From the cell containing the given text, extract its center point as (X, Y) coordinate. 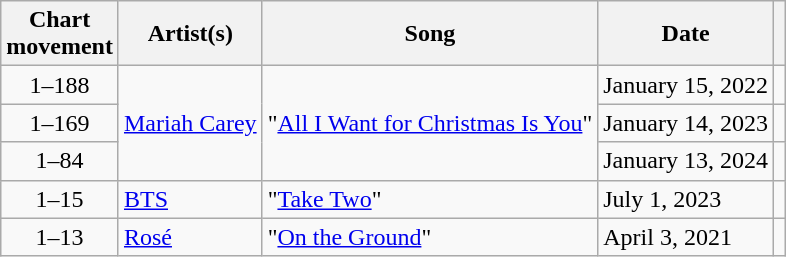
Mariah Carey (190, 123)
Song (430, 34)
April 3, 2021 (686, 237)
Date (686, 34)
"On the Ground" (430, 237)
January 13, 2024 (686, 161)
1–169 (60, 123)
July 1, 2023 (686, 199)
1–188 (60, 85)
January 14, 2023 (686, 123)
January 15, 2022 (686, 85)
Chart movement (60, 34)
1–13 (60, 237)
Rosé (190, 237)
1–84 (60, 161)
BTS (190, 199)
Artist(s) (190, 34)
"Take Two" (430, 199)
"All I Want for Christmas Is You" (430, 123)
1–15 (60, 199)
